Pinpoint the cell where the given text exists, returning its (x, y) midpoint coordinate. 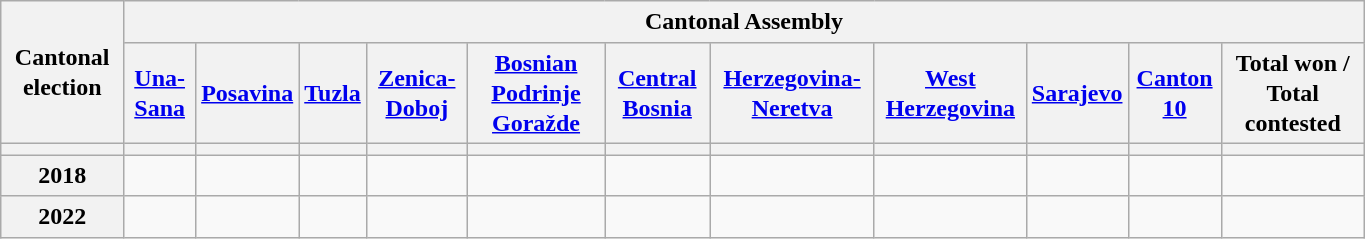
Tuzla (333, 93)
West Herzegovina (950, 93)
Canton 10 (1174, 93)
Central Bosnia (658, 93)
Una-Sana (160, 93)
Cantonal election (62, 72)
Herzegovina-Neretva (792, 93)
Total won / Total contested (1292, 93)
Zenica-Doboj (416, 93)
Bosnian Podrinje Goražde (536, 93)
Posavina (248, 93)
2018 (62, 176)
Sarajevo (1077, 93)
Cantonal Assembly (744, 22)
2022 (62, 216)
